Return [x, y] of the center of cell containing provided text 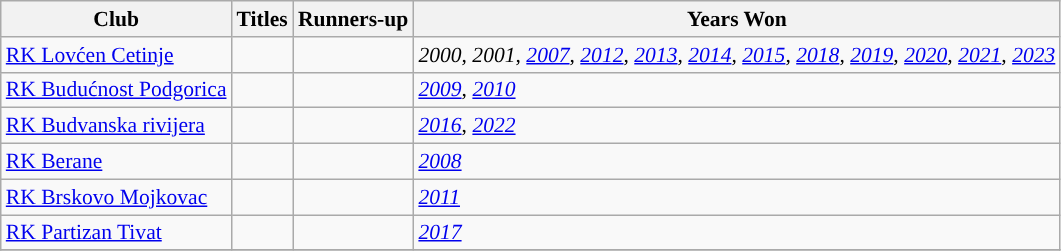
Runners-up [353, 19]
RK Lovćen Cetinje [116, 55]
2009, 2010 [736, 90]
RK Brskovo Mojkovac [116, 197]
RK Budućnost Podgorica [116, 90]
2011 [736, 197]
2016, 2022 [736, 126]
RK Partizan Tivat [116, 233]
RK Budvanska rivijera [116, 126]
Club [116, 19]
Titles [262, 19]
2017 [736, 233]
Years Won [736, 19]
RK Berane [116, 162]
2000, 2001, 2007, 2012, 2013, 2014, 2015, 2018, 2019, 2020, 2021, 2023 [736, 55]
2008 [736, 162]
